Return [x, y] of the center of cell containing provided text 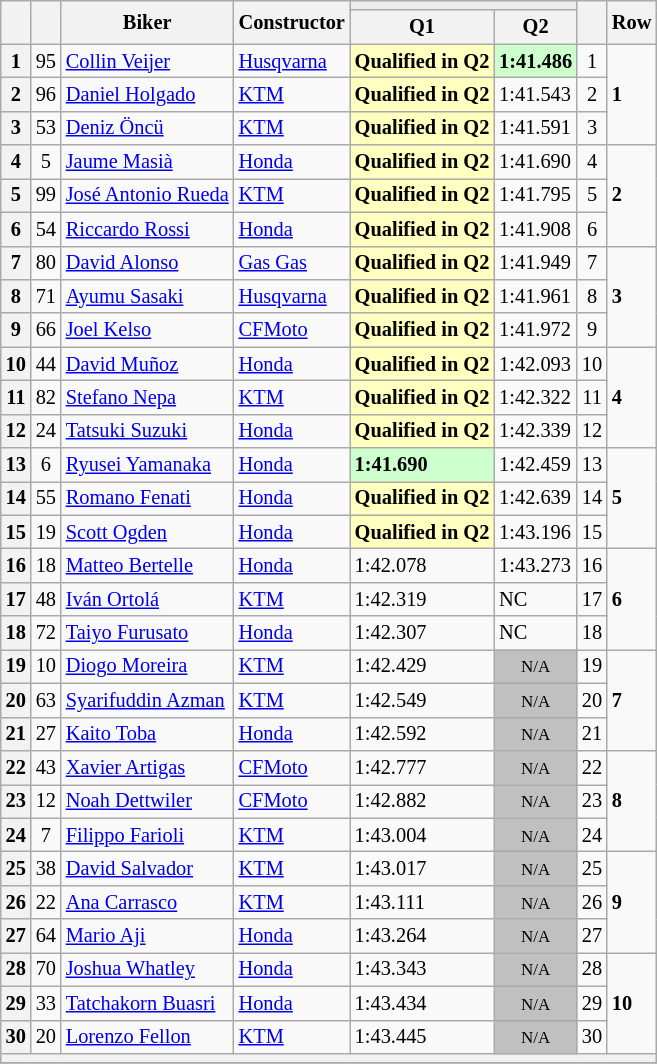
Row [632, 22]
David Muñoz [148, 364]
1:41.972 [536, 330]
1:43.004 [422, 835]
1:42.093 [536, 364]
Ryusei Yamanaka [148, 465]
1:43.445 [422, 1037]
1:42.459 [536, 465]
Daniel Holgado [148, 94]
Stefano Nepa [148, 397]
1:42.882 [422, 801]
1:41.486 [536, 61]
Diogo Moreira [148, 666]
53 [46, 128]
1:42.549 [422, 700]
1:43.343 [422, 969]
Joshua Whatley [148, 969]
Riccardo Rossi [148, 229]
1:43.434 [422, 1003]
1:41.543 [536, 94]
1:43.273 [536, 565]
1:42.592 [422, 734]
63 [46, 700]
48 [46, 599]
1:42.639 [536, 498]
Ana Carrasco [148, 902]
Constructor [292, 22]
Matteo Bertelle [148, 565]
99 [46, 195]
Tatsuki Suzuki [148, 431]
Tatchakorn Buasri [148, 1003]
David Salvador [148, 868]
Kaito Toba [148, 734]
Biker [148, 22]
Taiyo Furusato [148, 633]
38 [46, 868]
44 [46, 364]
Syarifuddin Azman [148, 700]
Joel Kelso [148, 330]
Collin Veijer [148, 61]
Xavier Artigas [148, 767]
Filippo Farioli [148, 835]
José Antonio Rueda [148, 195]
95 [46, 61]
Jaume Masià [148, 162]
33 [46, 1003]
1:43.017 [422, 868]
96 [46, 94]
70 [46, 969]
1:41.908 [536, 229]
Q1 [422, 27]
1:43.196 [536, 532]
David Alonso [148, 263]
Deniz Öncü [148, 128]
54 [46, 229]
66 [46, 330]
82 [46, 397]
Noah Dettwiler [148, 801]
1:43.111 [422, 902]
80 [46, 263]
Lorenzo Fellon [148, 1037]
1:41.961 [536, 296]
1:42.319 [422, 599]
1:41.795 [536, 195]
1:42.339 [536, 431]
72 [46, 633]
Mario Aji [148, 936]
Scott Ogden [148, 532]
1:41.591 [536, 128]
Gas Gas [292, 263]
Ayumu Sasaki [148, 296]
1:42.322 [536, 397]
1:42.429 [422, 666]
64 [46, 936]
1:41.949 [536, 263]
Romano Fenati [148, 498]
Q2 [536, 27]
43 [46, 767]
71 [46, 296]
1:42.307 [422, 633]
55 [46, 498]
1:42.777 [422, 767]
1:43.264 [422, 936]
Iván Ortolá [148, 599]
1:42.078 [422, 565]
